Determine the [x, y] coordinate at the center of the cell enclosing the given text.  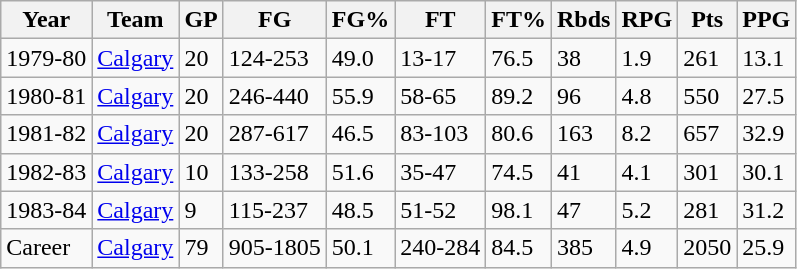
240-284 [440, 248]
281 [708, 210]
1981-82 [46, 134]
FG [274, 20]
47 [583, 210]
FG% [360, 20]
46.5 [360, 134]
Rbds [583, 20]
83-103 [440, 134]
74.5 [519, 172]
1979-80 [46, 58]
96 [583, 96]
30.1 [766, 172]
GP [201, 20]
49.0 [360, 58]
1980-81 [46, 96]
27.5 [766, 96]
115-237 [274, 210]
84.5 [519, 248]
4.1 [647, 172]
51.6 [360, 172]
1982-83 [46, 172]
13-17 [440, 58]
98.1 [519, 210]
10 [201, 172]
58-65 [440, 96]
48.5 [360, 210]
76.5 [519, 58]
4.8 [647, 96]
1.9 [647, 58]
PPG [766, 20]
55.9 [360, 96]
163 [583, 134]
13.1 [766, 58]
4.9 [647, 248]
301 [708, 172]
657 [708, 134]
RPG [647, 20]
261 [708, 58]
Pts [708, 20]
51-52 [440, 210]
287-617 [274, 134]
89.2 [519, 96]
385 [583, 248]
79 [201, 248]
31.2 [766, 210]
38 [583, 58]
550 [708, 96]
5.2 [647, 210]
80.6 [519, 134]
124-253 [274, 58]
1983-84 [46, 210]
133-258 [274, 172]
35-47 [440, 172]
41 [583, 172]
9 [201, 210]
Career [46, 248]
Year [46, 20]
246-440 [274, 96]
Team [136, 20]
2050 [708, 248]
FT% [519, 20]
905-1805 [274, 248]
25.9 [766, 248]
50.1 [360, 248]
8.2 [647, 134]
FT [440, 20]
32.9 [766, 134]
